Search for the cell housing the specified text and yield its (x, y) center coordinate. 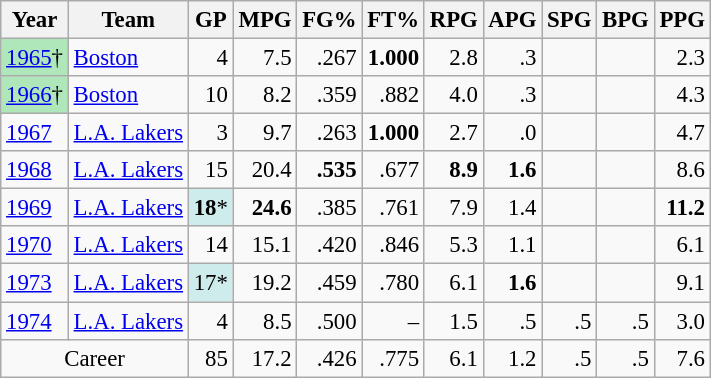
18* (210, 208)
3.0 (682, 321)
9.7 (265, 133)
3 (210, 133)
GP (210, 20)
7.6 (682, 358)
APG (512, 20)
1.4 (512, 208)
.775 (394, 358)
.677 (394, 170)
1.5 (454, 321)
4.0 (454, 95)
Team (128, 20)
Year (35, 20)
Career (95, 358)
.267 (330, 58)
1966† (35, 95)
FG% (330, 20)
.846 (394, 245)
.385 (330, 208)
1.2 (512, 358)
5.3 (454, 245)
14 (210, 245)
.882 (394, 95)
.263 (330, 133)
1965† (35, 58)
1.1 (512, 245)
.0 (512, 133)
.459 (330, 283)
24.6 (265, 208)
17* (210, 283)
2.7 (454, 133)
15 (210, 170)
MPG (265, 20)
1970 (35, 245)
4.7 (682, 133)
.359 (330, 95)
1967 (35, 133)
1974 (35, 321)
8.9 (454, 170)
.420 (330, 245)
4.3 (682, 95)
10 (210, 95)
BPG (626, 20)
SPG (570, 20)
85 (210, 358)
8.2 (265, 95)
7.5 (265, 58)
.535 (330, 170)
2.3 (682, 58)
2.8 (454, 58)
.780 (394, 283)
20.4 (265, 170)
PPG (682, 20)
.500 (330, 321)
19.2 (265, 283)
1969 (35, 208)
1968 (35, 170)
15.1 (265, 245)
– (394, 321)
.761 (394, 208)
7.9 (454, 208)
.426 (330, 358)
8.6 (682, 170)
11.2 (682, 208)
8.5 (265, 321)
17.2 (265, 358)
9.1 (682, 283)
RPG (454, 20)
1973 (35, 283)
FT% (394, 20)
